Search for the cell housing the specified text and yield its (x, y) center coordinate. 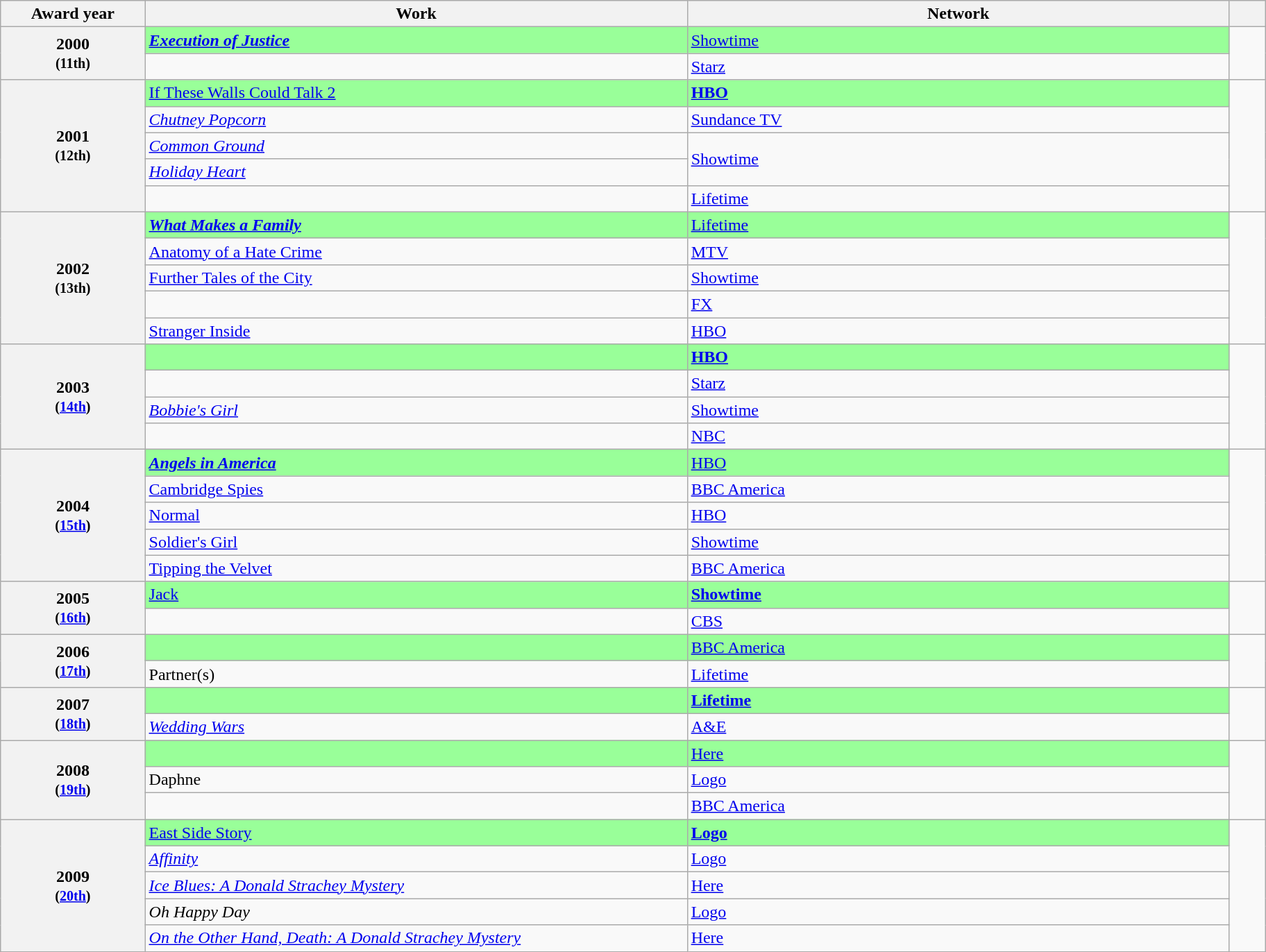
Normal (416, 516)
Anatomy of a Hate Crime (416, 251)
Oh Happy Day (416, 912)
2006(17th) (73, 661)
Stranger Inside (416, 331)
Daphne (416, 780)
2008(19th) (73, 779)
2001(12th) (73, 146)
Common Ground (416, 146)
If These Walls Could Talk 2 (416, 93)
2009(20th) (73, 885)
Network (958, 14)
2000(11th) (73, 53)
MTV (958, 251)
Further Tales of the City (416, 278)
Wedding Wars (416, 726)
2002(13th) (73, 278)
What Makes a Family (416, 225)
2003(14th) (73, 397)
Cambridge Spies (416, 489)
Chutney Popcorn (416, 119)
Holiday Heart (416, 172)
East Side Story (416, 833)
On the Other Hand, Death: A Donald Strachey Mystery (416, 938)
2004(15th) (73, 516)
Tipping the Velvet (416, 568)
Ice Blues: A Donald Strachey Mystery (416, 885)
NBC (958, 436)
Angels in America (416, 463)
2007(18th) (73, 713)
Work (416, 14)
2005(16th) (73, 608)
Bobbie's Girl (416, 410)
FX (958, 304)
Soldier's Girl (416, 542)
A&E (958, 726)
Award year (73, 14)
CBS (958, 621)
Execution of Justice (416, 40)
Partner(s) (416, 674)
Affinity (416, 859)
Sundance TV (958, 119)
Jack (416, 595)
